From the cell containing the given text, extract its center point as [X, Y] coordinate. 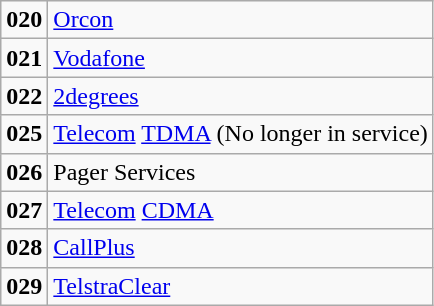
021 [24, 58]
026 [24, 172]
029 [24, 286]
028 [24, 248]
Pager Services [241, 172]
2degrees [241, 96]
CallPlus [241, 248]
025 [24, 134]
Vodafone [241, 58]
Telecom TDMA (No longer in service) [241, 134]
027 [24, 210]
022 [24, 96]
Orcon [241, 20]
Telecom CDMA [241, 210]
020 [24, 20]
TelstraClear [241, 286]
